Search for the cell housing the specified text and yield its [x, y] center coordinate. 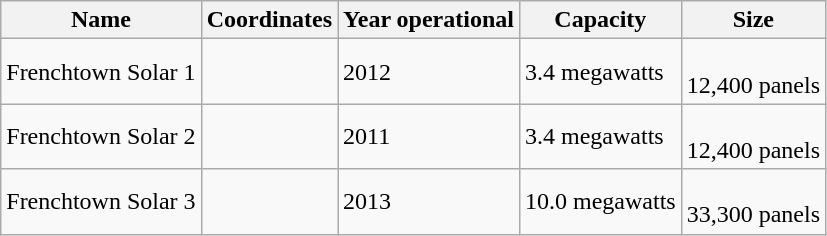
Name [101, 20]
Capacity [600, 20]
2012 [429, 72]
Frenchtown Solar 1 [101, 72]
Year operational [429, 20]
Size [753, 20]
Frenchtown Solar 2 [101, 136]
33,300 panels [753, 202]
2011 [429, 136]
Coordinates [269, 20]
Frenchtown Solar 3 [101, 202]
10.0 megawatts [600, 202]
2013 [429, 202]
